For the text-containing cell, return its midpoint in [X, Y] coordinate format. 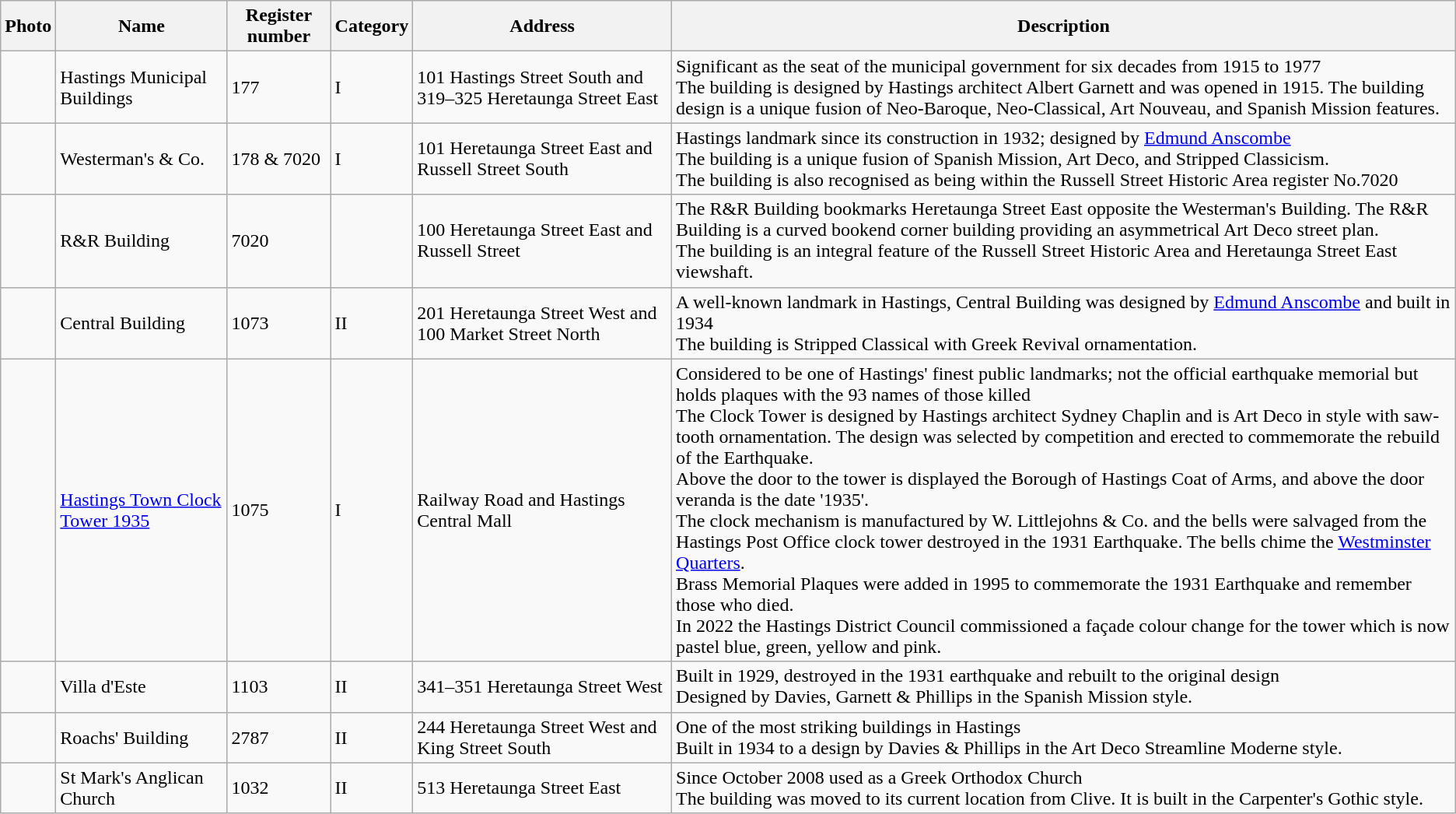
Description [1064, 26]
Name [142, 26]
1075 [278, 511]
St Mark's Anglican Church [142, 788]
513 Heretaunga Street East [543, 788]
341–351 Heretaunga Street West [543, 686]
244 Heretaunga Street West and King Street South [543, 738]
1073 [278, 323]
Address [543, 26]
Hastings Municipal Buildings [142, 87]
2787 [278, 738]
Category [372, 26]
178 & 7020 [278, 159]
Villa d'Este [142, 686]
101 Hastings Street South and 319–325 Heretaunga Street East [543, 87]
100 Heretaunga Street East and Russell Street [543, 241]
Central Building [142, 323]
One of the most striking buildings in HastingsBuilt in 1934 to a design by Davies & Phillips in the Art Deco Streamline Moderne style. [1064, 738]
201 Heretaunga Street West and 100 Market Street North [543, 323]
101 Heretaunga Street East and Russell Street South [543, 159]
Westerman's & Co. [142, 159]
Roachs' Building [142, 738]
177 [278, 87]
R&R Building [142, 241]
1103 [278, 686]
Register number [278, 26]
Railway Road and Hastings Central Mall [543, 511]
Hastings Town Clock Tower 1935 [142, 511]
Photo [28, 26]
1032 [278, 788]
7020 [278, 241]
